Determine the [X, Y] coordinate at the center of the cell enclosing the given text.  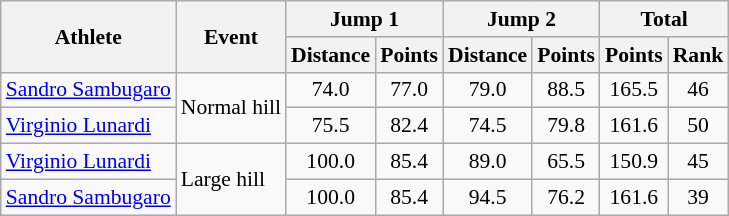
74.0 [330, 90]
Jump 1 [364, 19]
Normal hill [231, 108]
45 [698, 162]
Event [231, 36]
Jump 2 [522, 19]
Large hill [231, 180]
50 [698, 126]
Athlete [88, 36]
46 [698, 90]
39 [698, 197]
77.0 [409, 90]
Total [664, 19]
65.5 [566, 162]
89.0 [488, 162]
76.2 [566, 197]
150.9 [634, 162]
74.5 [488, 126]
94.5 [488, 197]
88.5 [566, 90]
75.5 [330, 126]
82.4 [409, 126]
Rank [698, 55]
79.0 [488, 90]
165.5 [634, 90]
79.8 [566, 126]
